Output the (x, y) coordinate of the center of the cell containing the given text.  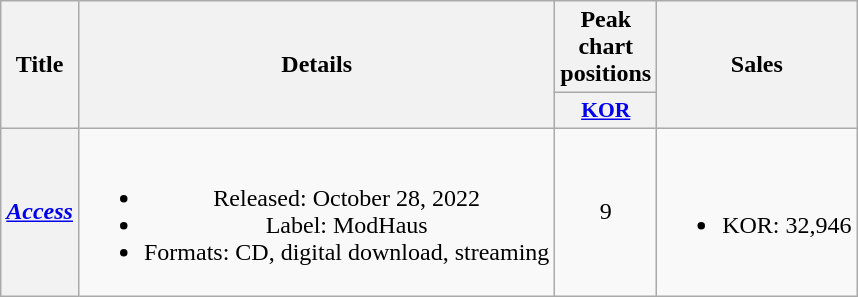
KOR (606, 111)
9 (606, 212)
Released: October 28, 2022Label: ModHausFormats: CD, digital download, streaming (316, 212)
Peak chart positions (606, 47)
Sales (757, 65)
Access (40, 212)
Title (40, 65)
KOR: 32,946 (757, 212)
Details (316, 65)
